Return (x, y) of the center of cell containing provided text 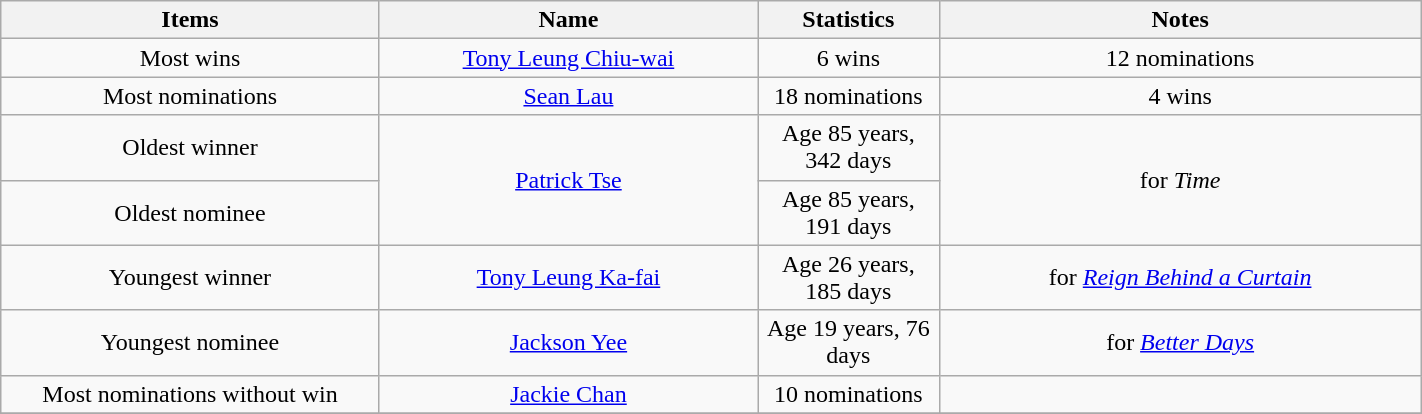
for Better Days (1180, 342)
4 wins (1180, 96)
Notes (1180, 20)
Most wins (190, 58)
Tony Leung Chiu-wai (568, 58)
Youngest nominee (190, 342)
Oldest winner (190, 148)
10 nominations (848, 394)
Age 85 years, 191 days (848, 212)
Tony Leung Ka-fai (568, 278)
12 nominations (1180, 58)
Statistics (848, 20)
Jackie Chan (568, 394)
18 nominations (848, 96)
Name (568, 20)
Age 26 years, 185 days (848, 278)
Oldest nominee (190, 212)
Age 85 years, 342 days (848, 148)
for Reign Behind a Curtain (1180, 278)
6 wins (848, 58)
Most nominations (190, 96)
Patrick Tse (568, 180)
Youngest winner (190, 278)
Age 19 years, 76 days (848, 342)
Items (190, 20)
Most nominations without win (190, 394)
Sean Lau (568, 96)
Jackson Yee (568, 342)
for Time (1180, 180)
